Return the (X, Y) coordinate for the center point of the cell that contains the specified text.  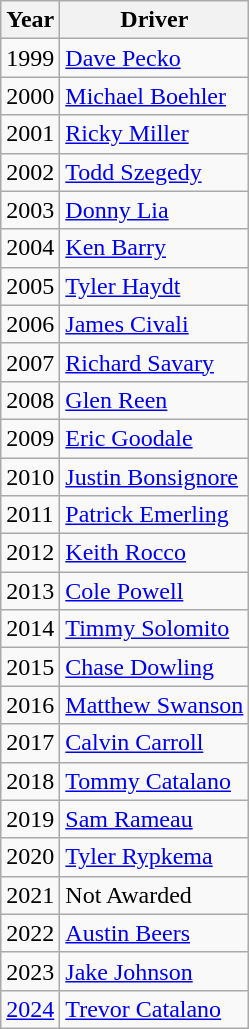
2015 (30, 667)
Driver (154, 20)
Patrick Emerling (154, 515)
2001 (30, 134)
2006 (30, 324)
Austin Beers (154, 933)
2024 (30, 1009)
Todd Szegedy (154, 172)
2023 (30, 971)
2016 (30, 705)
Not Awarded (154, 895)
2009 (30, 438)
2007 (30, 362)
2000 (30, 96)
2002 (30, 172)
Ken Barry (154, 248)
James Civali (154, 324)
Glen Reen (154, 400)
Cole Powell (154, 591)
Matthew Swanson (154, 705)
Donny Lia (154, 210)
2019 (30, 819)
Richard Savary (154, 362)
2010 (30, 477)
Tyler Rypkema (154, 857)
1999 (30, 58)
2017 (30, 743)
2020 (30, 857)
Michael Boehler (154, 96)
2021 (30, 895)
Year (30, 20)
Jake Johnson (154, 971)
Chase Dowling (154, 667)
Justin Bonsignore (154, 477)
2005 (30, 286)
Timmy Solomito (154, 629)
2011 (30, 515)
Keith Rocco (154, 553)
2013 (30, 591)
Sam Rameau (154, 819)
Tyler Haydt (154, 286)
2003 (30, 210)
Trevor Catalano (154, 1009)
Calvin Carroll (154, 743)
2004 (30, 248)
2022 (30, 933)
Eric Goodale (154, 438)
Dave Pecko (154, 58)
2008 (30, 400)
Tommy Catalano (154, 781)
2014 (30, 629)
2018 (30, 781)
Ricky Miller (154, 134)
2012 (30, 553)
